Locate the cell with the specified text and output its [X, Y] center coordinate. 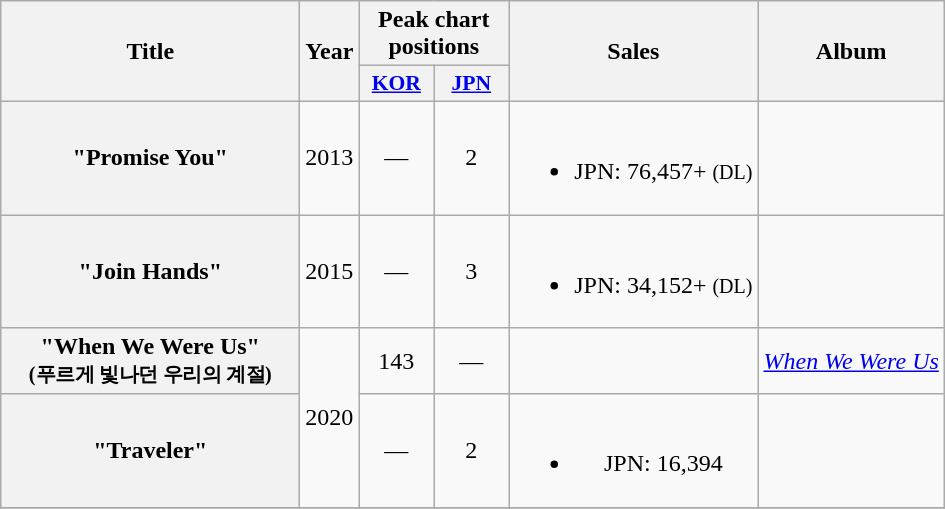
2015 [330, 270]
"When We Were Us"(푸르게 빛나던 우리의 계절) [150, 362]
JPN: 76,457+ (DL) [634, 158]
Sales [634, 52]
"Promise You" [150, 158]
2020 [330, 418]
When We Were Us [851, 362]
Album [851, 52]
2013 [330, 158]
Peak chart positions [434, 34]
JPN: 16,394 [634, 450]
KOR [396, 84]
JPN: 34,152+ (DL) [634, 270]
Title [150, 52]
JPN [472, 84]
143 [396, 362]
3 [472, 270]
"Traveler" [150, 450]
Year [330, 52]
"Join Hands" [150, 270]
